Scan for the cell matching the given text and deliver its (X, Y) coordinate at center. 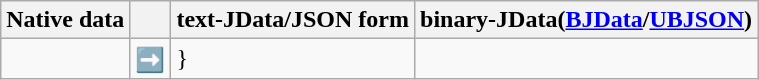
Native data (66, 20)
} (293, 59)
➡️ (150, 59)
binary-JData(BJData/UBJSON) (586, 20)
text-JData/JSON form (293, 20)
